Identify which cell holds the provided text, then report its (X, Y) central coordinate. 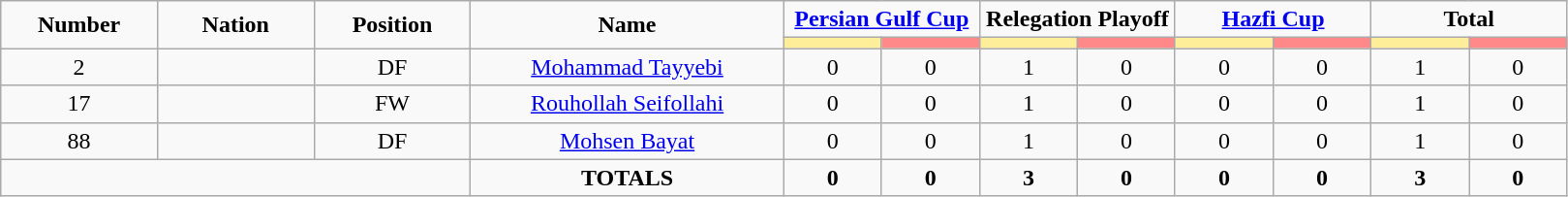
Number (79, 25)
Total (1469, 19)
Position (392, 25)
TOTALS (628, 178)
Hazfi Cup (1273, 19)
Persian Gulf Cup (881, 19)
88 (79, 141)
Rouhollah Seifollahi (628, 104)
Nation (235, 25)
17 (79, 104)
Relegation Playoff (1077, 19)
Name (628, 25)
Mohammad Tayyebi (628, 67)
FW (392, 104)
Mohsen Bayat (628, 141)
2 (79, 67)
